Detect which cell encompasses the target text, then output its [X, Y] center coordinate. 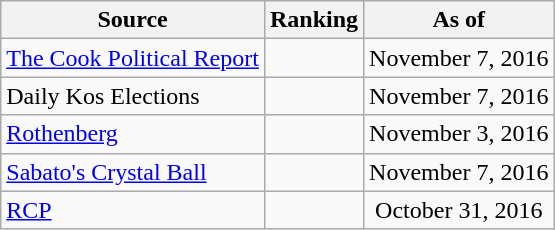
As of [459, 20]
Rothenberg [133, 134]
Sabato's Crystal Ball [133, 172]
RCP [133, 210]
November 3, 2016 [459, 134]
Source [133, 20]
Ranking [314, 20]
Daily Kos Elections [133, 96]
The Cook Political Report [133, 58]
October 31, 2016 [459, 210]
